Pinpoint the cell where the given text exists, returning its (x, y) midpoint coordinate. 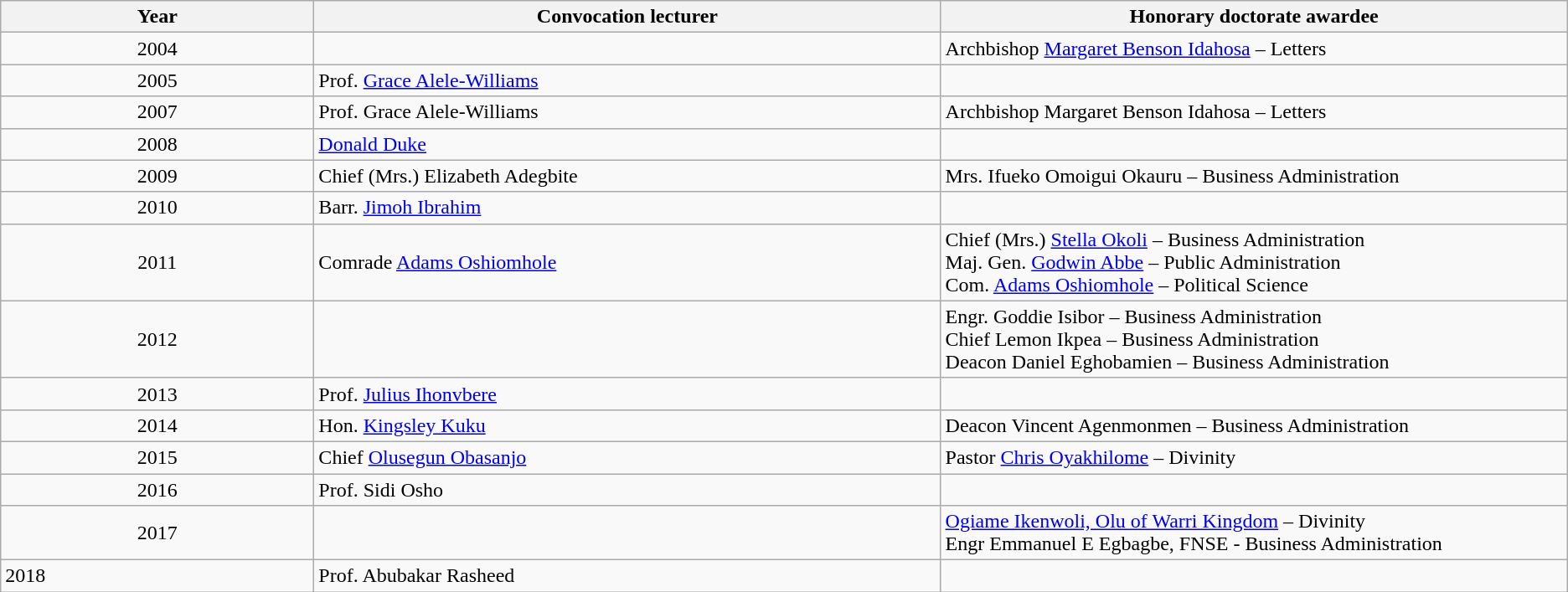
Deacon Vincent Agenmonmen – Business Administration (1254, 425)
Hon. Kingsley Kuku (627, 425)
Chief (Mrs.) Elizabeth Adegbite (627, 176)
2018 (157, 576)
2009 (157, 176)
Honorary doctorate awardee (1254, 17)
2014 (157, 425)
2016 (157, 490)
Barr. Jimoh Ibrahim (627, 208)
2008 (157, 144)
Donald Duke (627, 144)
Prof. Abubakar Rasheed (627, 576)
2005 (157, 80)
Ogiame Ikenwoli, Olu of Warri Kingdom – DivinityEngr Emmanuel E Egbagbe, FNSE - Business Administration (1254, 533)
Comrade Adams Oshiomhole (627, 262)
Chief (Mrs.) Stella Okoli – Business Administration Maj. Gen. Godwin Abbe – Public Administration Com. Adams Oshiomhole – Political Science (1254, 262)
2015 (157, 457)
Mrs. Ifueko Omoigui Okauru – Business Administration (1254, 176)
Year (157, 17)
Chief Olusegun Obasanjo (627, 457)
2004 (157, 49)
2011 (157, 262)
2013 (157, 394)
2017 (157, 533)
2007 (157, 112)
Engr. Goddie Isibor – Business Administration Chief Lemon Ikpea – Business Administration Deacon Daniel Eghobamien – Business Administration (1254, 339)
Pastor Chris Oyakhilome – Divinity (1254, 457)
Prof. Julius Ihonvbere (627, 394)
Prof. Sidi Osho (627, 490)
2012 (157, 339)
2010 (157, 208)
Convocation lecturer (627, 17)
